Pinpoint the cell where the given text exists, returning its (x, y) midpoint coordinate. 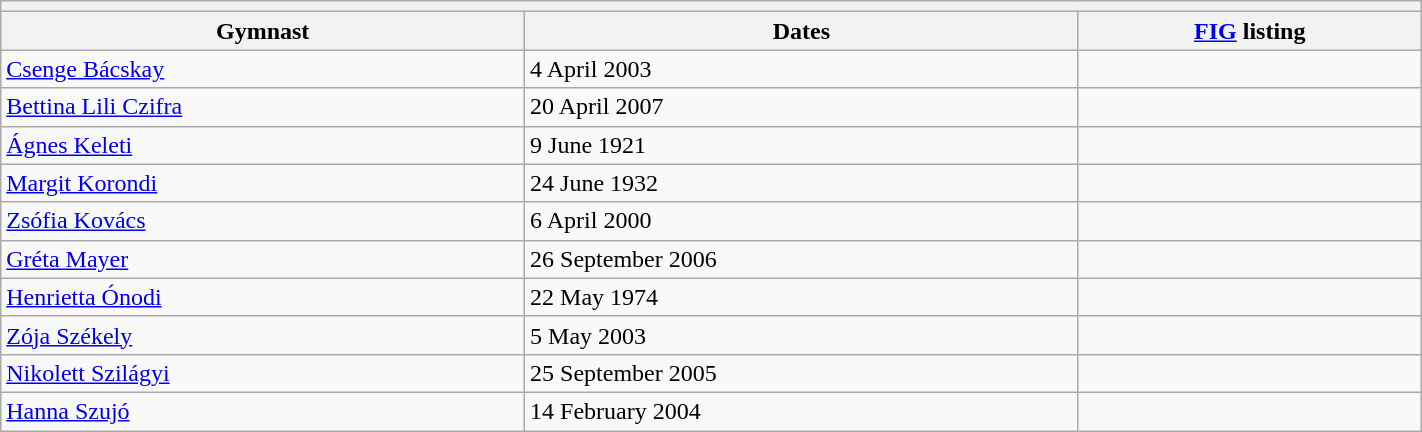
Hanna Szujó (263, 411)
Gréta Mayer (263, 259)
Margit Korondi (263, 183)
9 June 1921 (802, 145)
Gymnast (263, 31)
26 September 2006 (802, 259)
20 April 2007 (802, 107)
4 April 2003 (802, 69)
5 May 2003 (802, 335)
22 May 1974 (802, 297)
Zsófia Kovács (263, 221)
24 June 1932 (802, 183)
14 February 2004 (802, 411)
Henrietta Ónodi (263, 297)
6 April 2000 (802, 221)
Nikolett Szilágyi (263, 373)
25 September 2005 (802, 373)
Csenge Bácskay (263, 69)
FIG listing (1250, 31)
Bettina Lili Czifra (263, 107)
Dates (802, 31)
Zója Székely (263, 335)
Ágnes Keleti (263, 145)
